Find where the given text appears and provide that cell's center as [X, Y] coordinate. 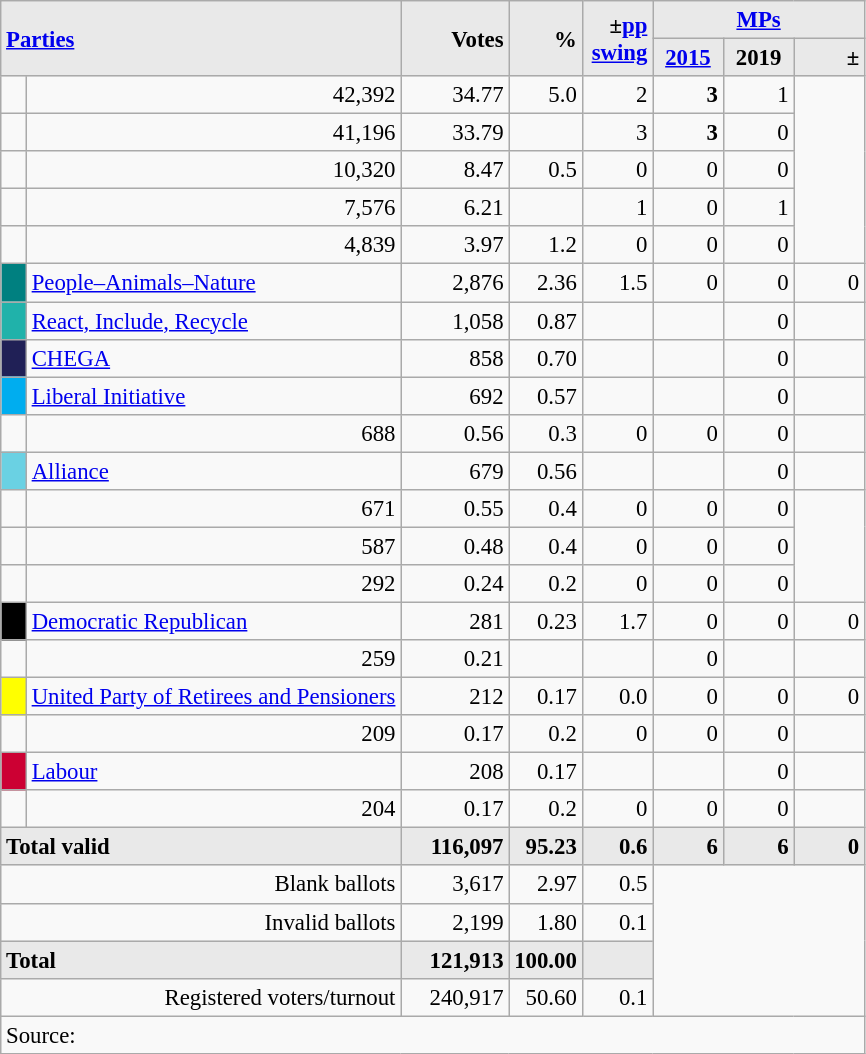
Labour [213, 772]
5.0 [546, 95]
Blank ballots [201, 885]
4,839 [213, 245]
2.36 [546, 283]
2.97 [546, 885]
2,199 [455, 922]
0.57 [546, 396]
121,913 [455, 960]
0.0 [618, 697]
95.23 [546, 847]
2 [618, 95]
7,576 [213, 208]
692 [455, 396]
1.2 [546, 245]
858 [455, 358]
116,097 [455, 847]
281 [455, 621]
33.79 [455, 133]
2019 [758, 58]
Democratic Republican [213, 621]
Votes [455, 38]
679 [455, 471]
CHEGA [213, 358]
Total [201, 960]
209 [213, 734]
3.97 [455, 245]
34.77 [455, 95]
42,392 [213, 95]
MPs [759, 20]
100.00 [546, 960]
259 [213, 659]
8.47 [455, 170]
0.24 [455, 584]
0.3 [546, 433]
212 [455, 697]
1.7 [618, 621]
0.55 [455, 509]
0.70 [546, 358]
People–Animals–Nature [213, 283]
2015 [688, 58]
±pp swing [618, 38]
0.87 [546, 321]
1,058 [455, 321]
Source: [433, 1035]
2,876 [455, 283]
1.80 [546, 922]
± [830, 58]
3,617 [455, 885]
Parties [201, 38]
688 [213, 433]
Liberal Initiative [213, 396]
Alliance [213, 471]
292 [213, 584]
United Party of Retirees and Pensioners [213, 697]
Total valid [201, 847]
0.23 [546, 621]
208 [455, 772]
1.5 [618, 283]
6.21 [455, 208]
10,320 [213, 170]
240,917 [455, 997]
204 [213, 809]
671 [213, 509]
587 [213, 546]
41,196 [213, 133]
0.21 [455, 659]
50.60 [546, 997]
Registered voters/turnout [201, 997]
0.48 [455, 546]
% [546, 38]
0.6 [618, 847]
React, Include, Recycle [213, 321]
Invalid ballots [201, 922]
